Pinpoint the cell where the given text exists, returning its [x, y] midpoint coordinate. 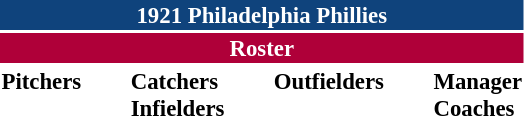
Roster [262, 48]
1921 Philadelphia Phillies [262, 15]
